Locate the cell with the specified text and output its [X, Y] center coordinate. 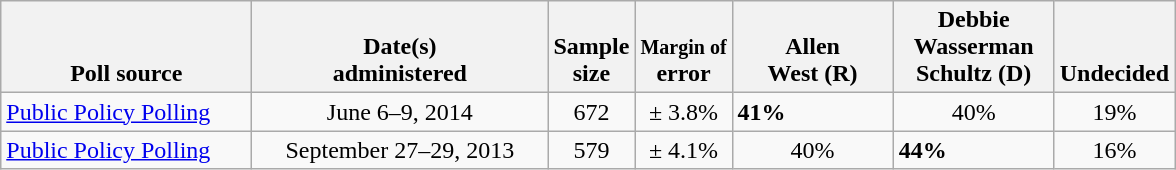
19% [1114, 112]
Date(s)administered [400, 47]
Margin oferror [684, 47]
± 3.8% [684, 112]
DebbieWasserman Schultz (D) [974, 47]
Samplesize [592, 47]
579 [592, 150]
June 6–9, 2014 [400, 112]
September 27–29, 2013 [400, 150]
± 4.1% [684, 150]
41% [812, 112]
AllenWest (R) [812, 47]
Poll source [126, 47]
16% [1114, 150]
44% [974, 150]
672 [592, 112]
Undecided [1114, 47]
